Locate the cell with the specified text and output its (x, y) center coordinate. 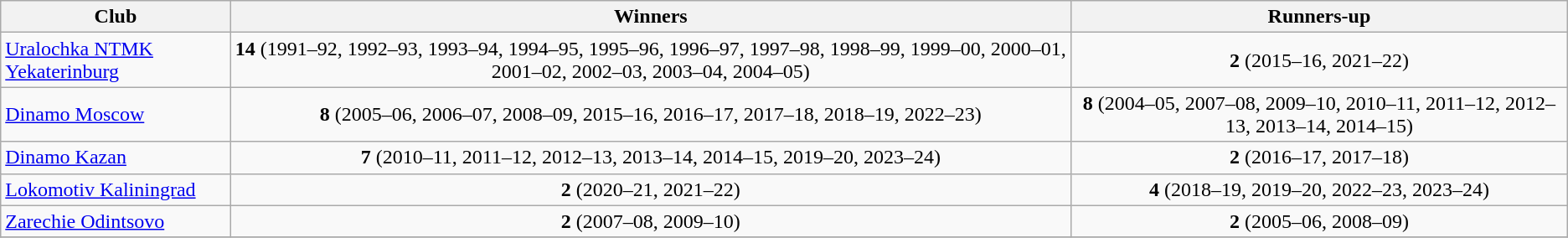
2 (2015–16, 2021–22) (1320, 60)
4 (2018–19, 2019–20, 2022–23, 2023–24) (1320, 189)
8 (2005–06, 2006–07, 2008–09, 2015–16, 2016–17, 2017–18, 2018–19, 2022–23) (651, 114)
2 (2005–06, 2008–09) (1320, 221)
8 (2004–05, 2007–08, 2009–10, 2010–11, 2011–12, 2012–13, 2013–14, 2014–15) (1320, 114)
Uralochka NTMK Yekaterinburg (116, 60)
Runners-up (1320, 17)
Dinamo Kazan (116, 158)
2 (2007–08, 2009–10) (651, 221)
Dinamo Moscow (116, 114)
2 (2020–21, 2021–22) (651, 189)
Lokomotiv Kaliningrad (116, 189)
Zarechie Odintsovo (116, 221)
14 (1991–92, 1992–93, 1993–94, 1994–95, 1995–96, 1996–97, 1997–98, 1998–99, 1999–00, 2000–01, 2001–02, 2002–03, 2003–04, 2004–05) (651, 60)
Winners (651, 17)
7 (2010–11, 2011–12, 2012–13, 2013–14, 2014–15, 2019–20, 2023–24) (651, 158)
2 (2016–17, 2017–18) (1320, 158)
Club (116, 17)
